Return [X, Y] of the center of cell containing provided text 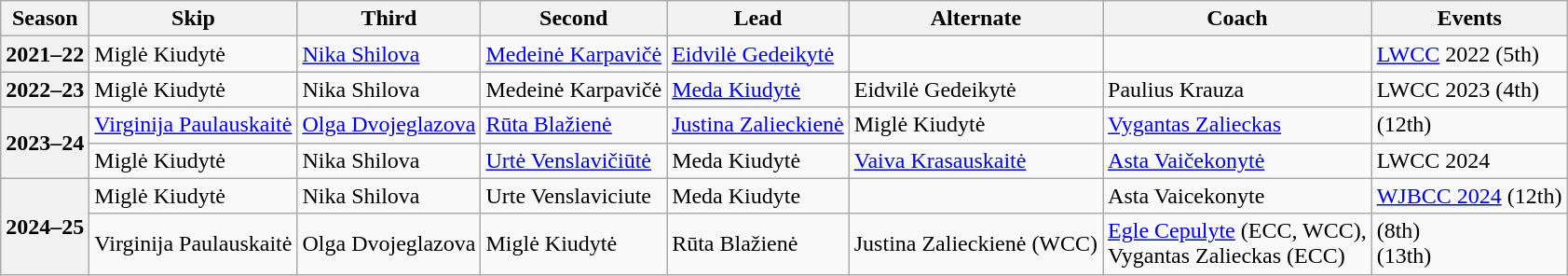
Coach [1237, 19]
Alternate [975, 19]
(12th) [1469, 125]
Urte Venslaviciute [574, 196]
LWCC 2022 (5th) [1469, 54]
Asta Vaicekonyte [1237, 196]
Skip [194, 19]
Paulius Krauza [1237, 90]
Vaiva Krasauskaitė [975, 160]
(8th) (13th) [1469, 244]
Second [574, 19]
Third [389, 19]
Asta Vaičekonytė [1237, 160]
Lead [758, 19]
WJBCC 2024 (12th) [1469, 196]
Urtė Venslavičiūtė [574, 160]
2023–24 [45, 143]
2022–23 [45, 90]
Justina Zalieckienė [758, 125]
Season [45, 19]
Events [1469, 19]
LWCC 2024 [1469, 160]
Meda Kiudyte [758, 196]
LWCC 2023 (4th) [1469, 90]
2024–25 [45, 226]
Egle Cepulyte (ECC, WCC),Vygantas Zalieckas (ECC) [1237, 244]
2021–22 [45, 54]
Vygantas Zalieckas [1237, 125]
Justina Zalieckienė (WCC) [975, 244]
